Find where the given text appears and provide that cell's center as [x, y] coordinate. 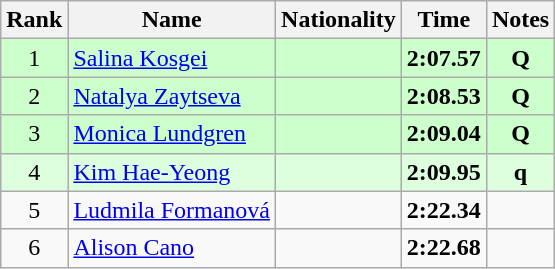
Kim Hae-Yeong [172, 172]
4 [34, 172]
Nationality [339, 20]
Notes [520, 20]
2 [34, 96]
2:09.04 [444, 134]
Time [444, 20]
q [520, 172]
Alison Cano [172, 248]
Natalya Zaytseva [172, 96]
3 [34, 134]
Ludmila Formanová [172, 210]
Salina Kosgei [172, 58]
2:22.68 [444, 248]
1 [34, 58]
2:22.34 [444, 210]
Name [172, 20]
6 [34, 248]
Rank [34, 20]
2:08.53 [444, 96]
2:07.57 [444, 58]
5 [34, 210]
2:09.95 [444, 172]
Monica Lundgren [172, 134]
